Locate the cell with the specified text and output its [x, y] center coordinate. 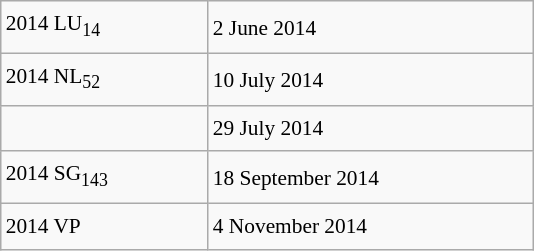
2014 SG143 [104, 178]
2014 LU14 [104, 28]
4 November 2014 [370, 226]
2 June 2014 [370, 28]
29 July 2014 [370, 128]
2014 VP [104, 226]
10 July 2014 [370, 80]
18 September 2014 [370, 178]
2014 NL52 [104, 80]
